From the cell containing the given text, extract its center point as [x, y] coordinate. 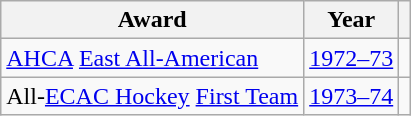
All-ECAC Hockey First Team [152, 96]
AHCA East All-American [152, 58]
Year [352, 20]
1973–74 [352, 96]
Award [152, 20]
1972–73 [352, 58]
